From the cell containing the given text, extract its center point as [x, y] coordinate. 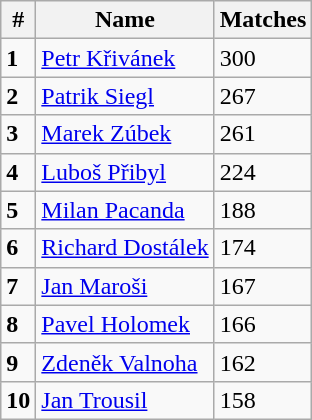
166 [263, 324]
Petr Křivánek [125, 58]
Marek Zúbek [125, 134]
8 [18, 324]
Matches [263, 20]
Pavel Holomek [125, 324]
4 [18, 172]
261 [263, 134]
158 [263, 400]
Luboš Přibyl [125, 172]
224 [263, 172]
174 [263, 248]
300 [263, 58]
Jan Trousil [125, 400]
1 [18, 58]
10 [18, 400]
Zdeněk Valnoha [125, 362]
267 [263, 96]
Milan Pacanda [125, 210]
188 [263, 210]
2 [18, 96]
Richard Dostálek [125, 248]
Patrik Siegl [125, 96]
9 [18, 362]
6 [18, 248]
167 [263, 286]
5 [18, 210]
Jan Maroši [125, 286]
# [18, 20]
7 [18, 286]
3 [18, 134]
162 [263, 362]
Name [125, 20]
